Find where the given text appears and provide that cell's center as (x, y) coordinate. 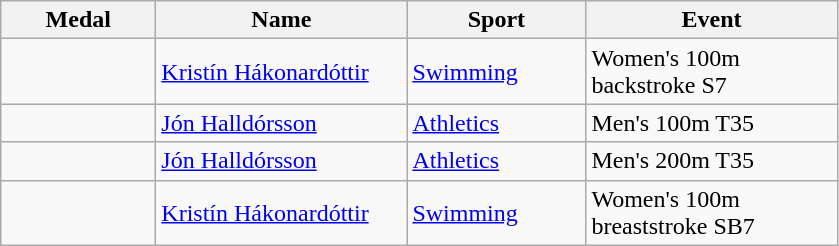
Women's 100m breaststroke SB7 (712, 212)
Men's 100m T35 (712, 123)
Men's 200m T35 (712, 161)
Name (282, 20)
Medal (78, 20)
Sport (496, 20)
Women's 100m backstroke S7 (712, 72)
Event (712, 20)
